For the text-containing cell, return its midpoint in (X, Y) coordinate format. 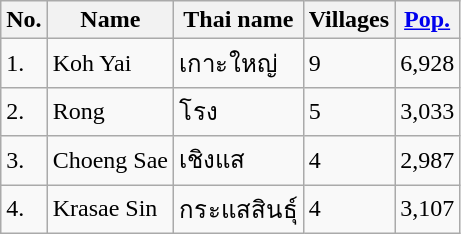
2. (24, 112)
2,987 (428, 160)
Krasae Sin (110, 208)
เกาะใหญ่ (239, 64)
3,033 (428, 112)
Rong (110, 112)
เชิงแส (239, 160)
Pop. (428, 20)
Thai name (239, 20)
Name (110, 20)
กระแสสินธุ์ (239, 208)
6,928 (428, 64)
3,107 (428, 208)
3. (24, 160)
5 (349, 112)
Choeng Sae (110, 160)
โรง (239, 112)
No. (24, 20)
Koh Yai (110, 64)
9 (349, 64)
1. (24, 64)
Villages (349, 20)
4. (24, 208)
